Locate the cell with the specified text and output its (X, Y) center coordinate. 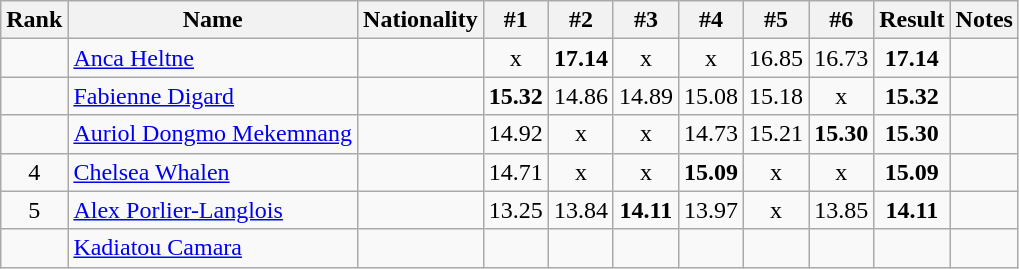
Name (213, 20)
4 (34, 172)
13.85 (842, 210)
Rank (34, 20)
#4 (710, 20)
#2 (580, 20)
#1 (516, 20)
14.86 (580, 96)
14.73 (710, 134)
15.18 (776, 96)
Fabienne Digard (213, 96)
Notes (984, 20)
Kadiatou Camara (213, 248)
13.97 (710, 210)
14.92 (516, 134)
Anca Heltne (213, 58)
15.08 (710, 96)
#5 (776, 20)
13.25 (516, 210)
16.73 (842, 58)
16.85 (776, 58)
14.71 (516, 172)
Auriol Dongmo Mekemnang (213, 134)
14.89 (646, 96)
Nationality (421, 20)
#6 (842, 20)
Alex Porlier-Langlois (213, 210)
13.84 (580, 210)
5 (34, 210)
Result (912, 20)
Chelsea Whalen (213, 172)
#3 (646, 20)
15.21 (776, 134)
